Capture the cell that displays the provided text and extract its (x, y) central coordinate. 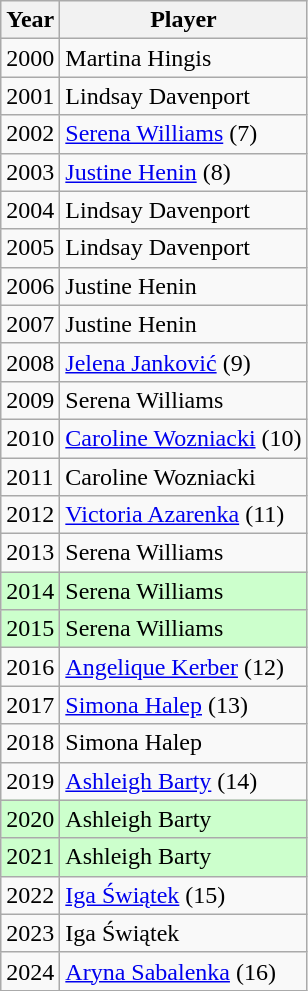
2006 (30, 286)
Player (184, 20)
2022 (30, 895)
Caroline Wozniacki (184, 477)
2005 (30, 248)
Aryna Sabalenka (16) (184, 971)
Angelique Kerber (12) (184, 667)
2003 (30, 172)
Jelena Janković (9) (184, 362)
2008 (30, 362)
2017 (30, 705)
2000 (30, 58)
2001 (30, 96)
2004 (30, 210)
Victoria Azarenka (11) (184, 515)
Justine Henin (8) (184, 172)
2020 (30, 819)
2024 (30, 971)
Iga Świątek (184, 933)
2014 (30, 591)
2013 (30, 553)
Simona Halep (13) (184, 705)
2021 (30, 857)
2009 (30, 400)
2023 (30, 933)
2016 (30, 667)
Martina Hingis (184, 58)
Iga Świątek (15) (184, 895)
2007 (30, 324)
2011 (30, 477)
Caroline Wozniacki (10) (184, 438)
Simona Halep (184, 743)
2019 (30, 781)
Year (30, 20)
2012 (30, 515)
2002 (30, 134)
2018 (30, 743)
Serena Williams (7) (184, 134)
2010 (30, 438)
Ashleigh Barty (14) (184, 781)
2015 (30, 629)
